Capture the cell that displays the provided text and extract its [x, y] central coordinate. 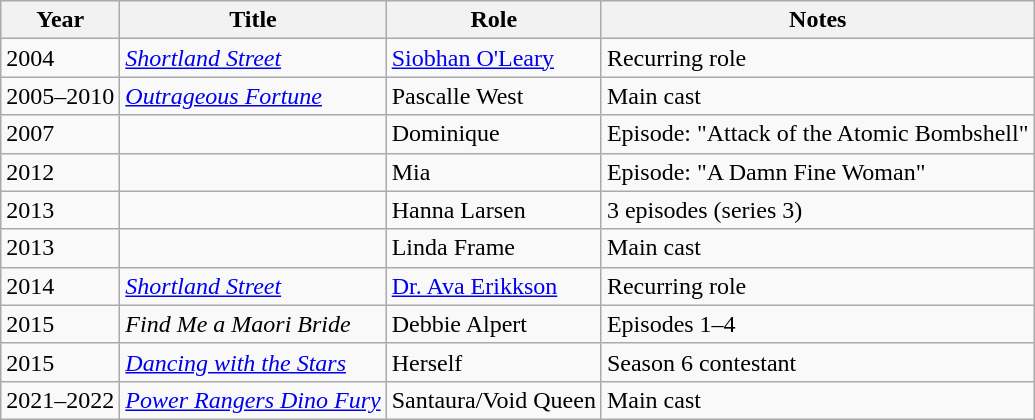
Outrageous Fortune [253, 96]
Dominique [494, 134]
Dancing with the Stars [253, 362]
2021–2022 [60, 400]
Episodes 1–4 [818, 324]
3 episodes (series 3) [818, 210]
Season 6 contestant [818, 362]
2007 [60, 134]
2005–2010 [60, 96]
2004 [60, 58]
Siobhan O'Leary [494, 58]
Hanna Larsen [494, 210]
Dr. Ava Erikkson [494, 286]
Episode: "A Damn Fine Woman" [818, 172]
Mia [494, 172]
Linda Frame [494, 248]
Year [60, 20]
Notes [818, 20]
Pascalle West [494, 96]
2014 [60, 286]
Santaura/Void Queen [494, 400]
Herself [494, 362]
Episode: "Attack of the Atomic Bombshell" [818, 134]
Debbie Alpert [494, 324]
2012 [60, 172]
Power Rangers Dino Fury [253, 400]
Role [494, 20]
Title [253, 20]
Find Me a Maori Bride [253, 324]
